Search for the cell housing the specified text and yield its (x, y) center coordinate. 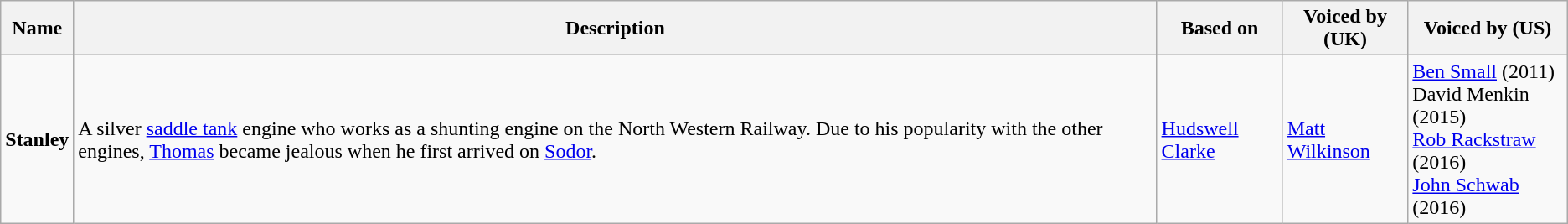
Stanley (37, 139)
Based on (1220, 29)
Matt Wilkinson (1345, 139)
Voiced by (US) (1488, 29)
Name (37, 29)
Description (615, 29)
Ben Small (2011)David Menkin (2015)Rob Rackstraw (2016)John Schwab (2016) (1488, 139)
Hudswell Clarke (1220, 139)
Voiced by (UK) (1345, 29)
